Return the (X, Y) coordinate for the center point of the cell that contains the specified text.  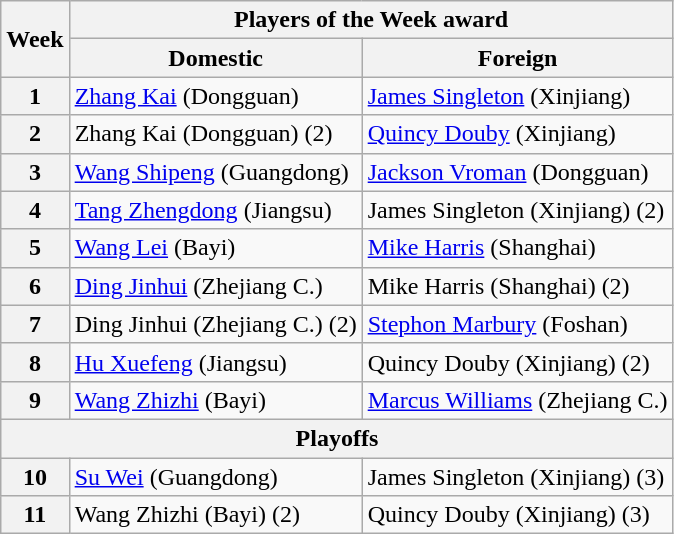
Wang Zhizhi (Bayi) (2) (216, 515)
Quincy Douby (Xinjiang) (518, 134)
Quincy Douby (Xinjiang) (2) (518, 362)
8 (35, 362)
Zhang Kai (Dongguan) (2) (216, 134)
Domestic (216, 58)
Wang Lei (Bayi) (216, 248)
James Singleton (Xinjiang) (2) (518, 210)
Mike Harris (Shanghai) (518, 248)
Stephon Marbury (Foshan) (518, 324)
Tang Zhengdong (Jiangsu) (216, 210)
1 (35, 96)
Wang Shipeng (Guangdong) (216, 172)
10 (35, 477)
Playoffs (337, 438)
11 (35, 515)
Ding Jinhui (Zhejiang C.) (2) (216, 324)
Quincy Douby (Xinjiang) (3) (518, 515)
6 (35, 286)
Wang Zhizhi (Bayi) (216, 400)
7 (35, 324)
4 (35, 210)
Ding Jinhui (Zhejiang C.) (216, 286)
Players of the Week award (371, 20)
9 (35, 400)
Zhang Kai (Dongguan) (216, 96)
Marcus Williams (Zhejiang C.) (518, 400)
Jackson Vroman (Dongguan) (518, 172)
5 (35, 248)
James Singleton (Xinjiang) (518, 96)
3 (35, 172)
Su Wei (Guangdong) (216, 477)
Foreign (518, 58)
2 (35, 134)
Week (35, 39)
Mike Harris (Shanghai) (2) (518, 286)
James Singleton (Xinjiang) (3) (518, 477)
Hu Xuefeng (Jiangsu) (216, 362)
